Locate the cell with the specified text and output its (X, Y) center coordinate. 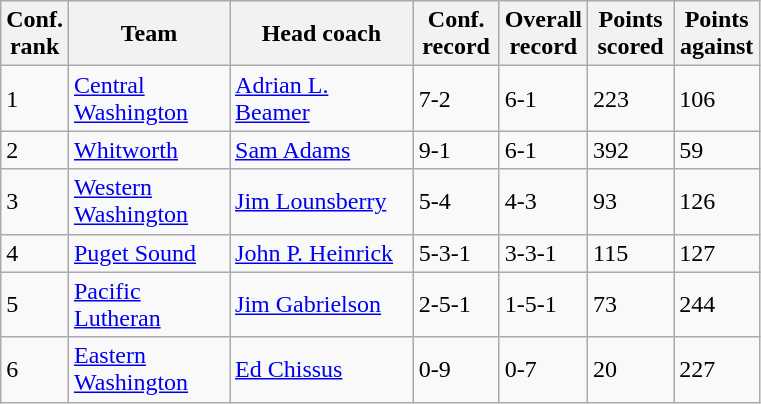
223 (631, 98)
227 (717, 370)
Jim Gabrielson (322, 304)
392 (631, 150)
Whitworth (148, 150)
4 (35, 253)
Overall record (543, 34)
Conf. record (456, 34)
127 (717, 253)
3-3-1 (543, 253)
73 (631, 304)
Puget Sound (148, 253)
2-5-1 (456, 304)
2 (35, 150)
93 (631, 202)
5 (35, 304)
Jim Lounsberry (322, 202)
4-3 (543, 202)
Points scored (631, 34)
9-1 (456, 150)
Adrian L. Beamer (322, 98)
244 (717, 304)
Points against (717, 34)
Central Washington (148, 98)
John P. Heinrick (322, 253)
115 (631, 253)
7-2 (456, 98)
Pacific Lutheran (148, 304)
1 (35, 98)
Sam Adams (322, 150)
Conf. rank (35, 34)
1-5-1 (543, 304)
6 (35, 370)
59 (717, 150)
0-9 (456, 370)
Ed Chissus (322, 370)
126 (717, 202)
Team (148, 34)
5-4 (456, 202)
20 (631, 370)
Western Washington (148, 202)
Eastern Washington (148, 370)
0-7 (543, 370)
5-3-1 (456, 253)
106 (717, 98)
3 (35, 202)
Head coach (322, 34)
